Locate the cell with the specified text and output its [x, y] center coordinate. 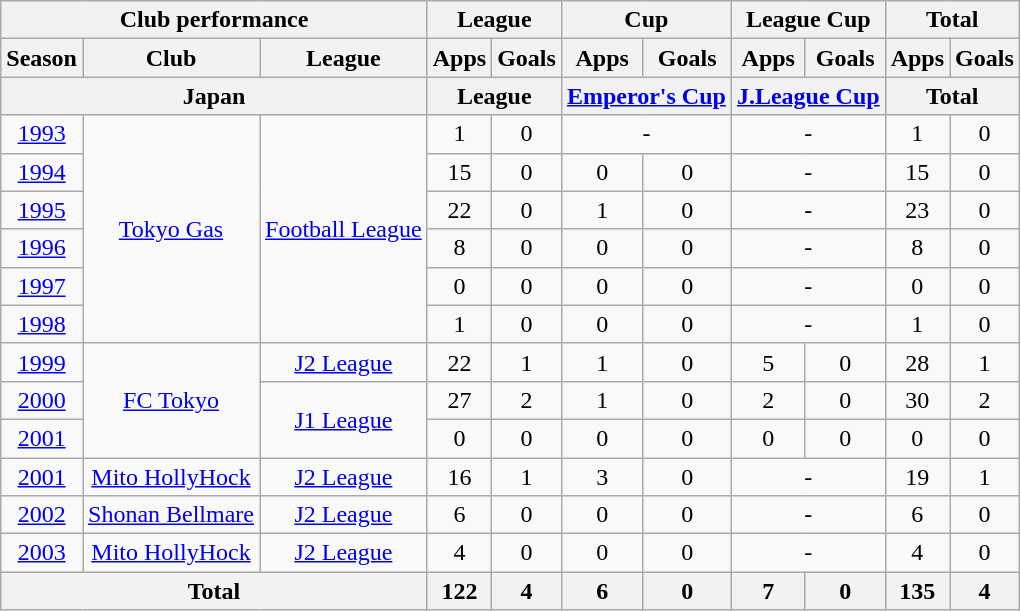
2000 [42, 400]
Japan [214, 96]
3 [602, 477]
FC Tokyo [170, 400]
1993 [42, 134]
27 [459, 400]
5 [768, 362]
Club [170, 58]
1995 [42, 210]
19 [917, 477]
2003 [42, 553]
League Cup [808, 20]
1996 [42, 248]
2002 [42, 515]
J1 League [344, 419]
28 [917, 362]
Shonan Bellmare [170, 515]
7 [768, 591]
Tokyo Gas [170, 229]
135 [917, 591]
1997 [42, 286]
J.League Cup [808, 96]
Season [42, 58]
1998 [42, 324]
23 [917, 210]
1994 [42, 172]
Club performance [214, 20]
1999 [42, 362]
Football League [344, 229]
Cup [646, 20]
16 [459, 477]
122 [459, 591]
30 [917, 400]
Emperor's Cup [646, 96]
